Return (x, y) of the center of cell containing provided text 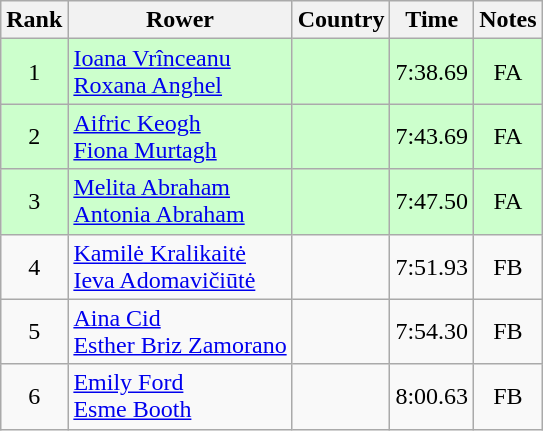
Kamilė KralikaitėIeva Adomavičiūtė (180, 266)
1 (34, 72)
7:43.69 (432, 136)
Aina CidEsther Briz Zamorano (180, 332)
3 (34, 202)
4 (34, 266)
7:47.50 (432, 202)
7:51.93 (432, 266)
Notes (508, 20)
7:54.30 (432, 332)
Aifric KeoghFiona Murtagh (180, 136)
Ioana VrînceanuRoxana Anghel (180, 72)
Melita AbrahamAntonia Abraham (180, 202)
Rower (180, 20)
2 (34, 136)
8:00.63 (432, 396)
Rank (34, 20)
Country (341, 20)
Emily FordEsme Booth (180, 396)
7:38.69 (432, 72)
5 (34, 332)
Time (432, 20)
6 (34, 396)
